Capture the cell that displays the provided text and extract its (X, Y) central coordinate. 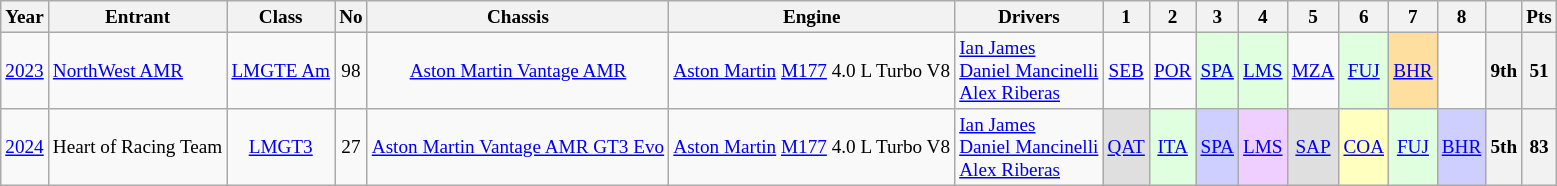
Pts (1540, 17)
51 (1540, 70)
MZA (1313, 70)
Class (281, 17)
7 (1414, 17)
NorthWest AMR (138, 70)
2023 (25, 70)
3 (1218, 17)
Drivers (1029, 17)
4 (1264, 17)
6 (1364, 17)
5th (1504, 148)
Aston Martin Vantage AMR GT3 Evo (518, 148)
No (352, 17)
SAP (1313, 148)
POR (1172, 70)
Aston Martin Vantage AMR (518, 70)
27 (352, 148)
Year (25, 17)
COA (1364, 148)
LMGTE Am (281, 70)
Chassis (518, 17)
Heart of Racing Team (138, 148)
Engine (812, 17)
LMGT3 (281, 148)
83 (1540, 148)
9th (1504, 70)
QAT (1126, 148)
1 (1126, 17)
ITA (1172, 148)
Entrant (138, 17)
98 (352, 70)
2 (1172, 17)
5 (1313, 17)
SEB (1126, 70)
8 (1462, 17)
2024 (25, 148)
